Output the (x, y) coordinate of the center of the cell containing the given text.  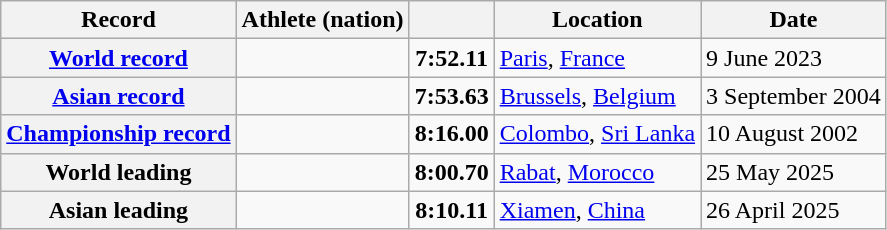
Athlete (nation) (322, 20)
Colombo, Sri Lanka (597, 134)
26 April 2025 (794, 210)
World leading (118, 172)
Asian record (118, 96)
World record (118, 58)
8:16.00 (452, 134)
Championship record (118, 134)
9 June 2023 (794, 58)
Paris, France (597, 58)
Rabat, Morocco (597, 172)
10 August 2002 (794, 134)
Brussels, Belgium (597, 96)
8:00.70 (452, 172)
Xiamen, China (597, 210)
8:10.11 (452, 210)
Record (118, 20)
25 May 2025 (794, 172)
7:52.11 (452, 58)
7:53.63 (452, 96)
Date (794, 20)
Location (597, 20)
Asian leading (118, 210)
3 September 2004 (794, 96)
